From the cell containing the given text, extract its center point as (x, y) coordinate. 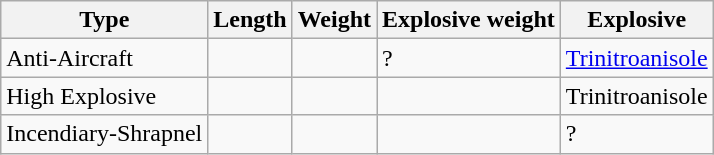
Explosive (636, 20)
Length (250, 20)
Explosive weight (469, 20)
High Explosive (104, 96)
Incendiary-Shrapnel (104, 134)
Anti-Aircraft (104, 58)
Weight (334, 20)
Type (104, 20)
